Identify which cell holds the provided text, then report its (X, Y) central coordinate. 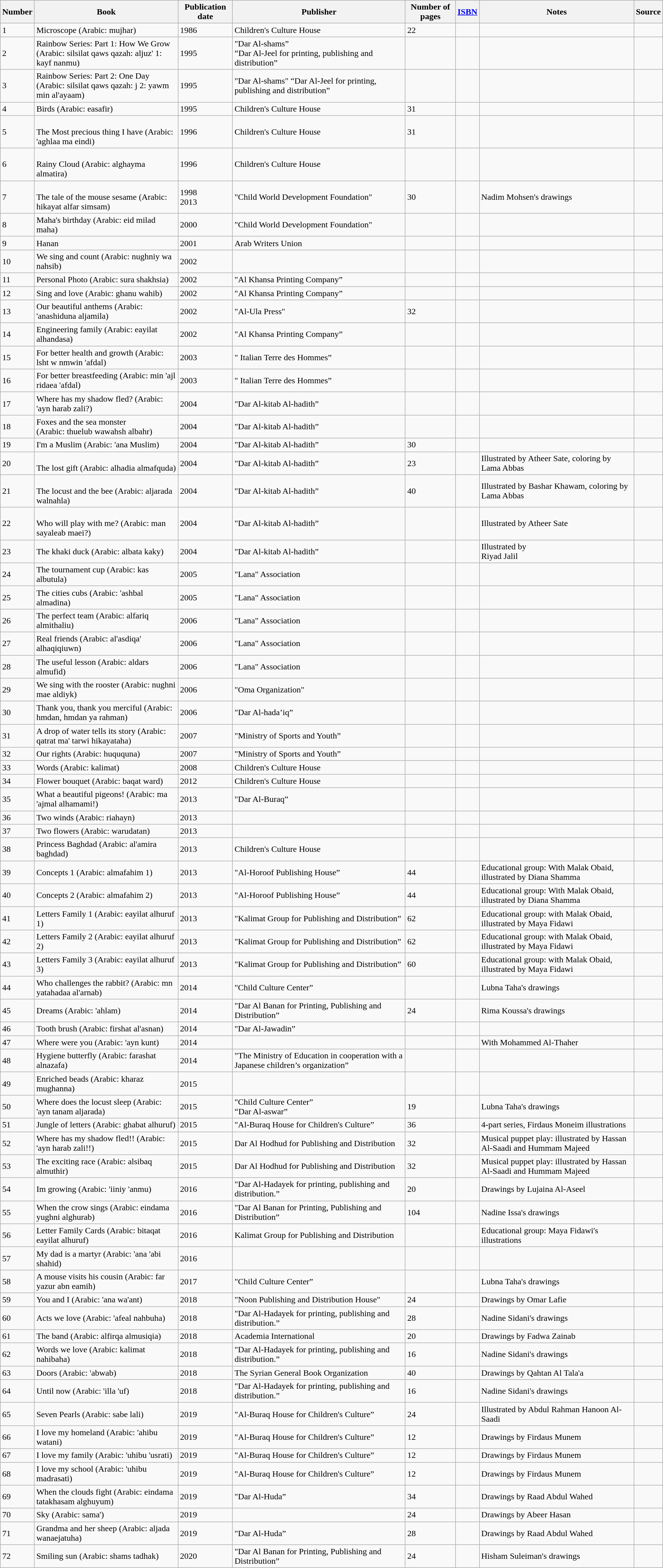
The useful lesson (Arabic: aldars almufid) (106, 667)
Doors (Arabic: 'abwab) (106, 1373)
2 (17, 53)
59 (17, 1300)
The perfect team (Arabic: alfariq almithaliu) (106, 621)
42 (17, 941)
Where were you (Arabic: 'ayn kunt) (106, 1042)
72 (17, 1556)
66 (17, 1437)
53 (17, 1166)
Birds (Arabic: easafir) (106, 109)
58 (17, 1281)
67 (17, 1455)
19982013 (205, 197)
1986 (205, 30)
47 (17, 1042)
Publisher (319, 12)
69 (17, 1497)
68 (17, 1473)
57 (17, 1258)
64 (17, 1391)
11 (17, 279)
71 (17, 1533)
17 (17, 404)
"Oma Organization" (319, 690)
6 (17, 164)
"The Ministry of Education in cooperation with a Japanese children’s organization” (319, 1060)
Concepts 1 (Arabic: almafahim 1) (106, 872)
Dreams (Arabic: 'ahlam) (106, 1011)
38 (17, 849)
Our beautiful anthems (Arabic: 'anashiduna aljamila) (106, 312)
39 (17, 872)
"Dar Al-Jawadin” (319, 1029)
A drop of water tells its story (Arabic: qatrat ma' tarwi hikayataha) (106, 736)
Personal Photo (Arabic: sura shakhsia) (106, 279)
Rainbow Series: Part 2: One Day(Arabic: silsilat qaws qazah: j 2: yawm min al'ayaam) (106, 86)
13 (17, 312)
Drawings by Abeer Hasan (557, 1515)
Hygiene butterfly (Arabic: farashat alnazafa) (106, 1060)
Illustrated byRiyad Jalil (557, 551)
Drawings by Omar Lafie (557, 1300)
Two flowers (Arabic: warudatan) (106, 831)
Where does the locust sleep (Arabic: 'ayn tanam aljarada) (106, 1106)
Number (17, 12)
Real friends (Arabic: al'asdiqa' alhaqiqiuwn) (106, 643)
14 (17, 334)
Nadine Issa's drawings (557, 1212)
For better breastfeeding (Arabic: min 'ajl ridaea 'afdal) (106, 380)
52 (17, 1143)
1 (17, 30)
Academia International (319, 1336)
The lost gift (Arabic: alhadia almafquda) (106, 463)
2012 (205, 781)
10 (17, 261)
The cities cubs (Arabic: 'ashbal almadina) (106, 597)
We sing and count (Arabic: nughniy wa nahsib) (106, 261)
"Dar Al-hada’iq” (319, 713)
I love my homeland (Arabic: 'ahibu watani) (106, 1437)
49 (17, 1084)
Seven Pearls (Arabic: sabe lali) (106, 1414)
21 (17, 491)
"Dar Al-shams" “Dar Al-Jeel for printing, publishing and distribution” (319, 86)
The locust and the bee (Arabic: aljarada walnahla) (106, 491)
Hanan (106, 243)
5 (17, 132)
Who will play with me? (Arabic: man sayaleab maei?) (106, 523)
Letters Family 1 (Arabic: eayilat alhuruf 1) (106, 918)
Princess Baghdad (Arabic: al'amira baghdad) (106, 849)
Notes (557, 12)
63 (17, 1373)
15 (17, 358)
Publication date (205, 12)
With Mohammed Al-Thaher (557, 1042)
Two winds (Arabic: riahayn) (106, 817)
Foxes and the sea monster(Arabic: thuelub wawahsh albahr) (106, 426)
My dad is a martyr (Arabic: 'ana 'abi shahid) (106, 1258)
50 (17, 1106)
65 (17, 1414)
Where has my shadow fled? (Arabic: 'ayn harab zali?) (106, 404)
56 (17, 1235)
4 (17, 109)
Number of pages (430, 12)
Maha's birthday (Arabic: eid milad maha) (106, 225)
Grandma and her sheep (Arabic: aljada wanaejatuha) (106, 1533)
"Dar Al-shams”“Dar Al-Jeel for printing, publishing and distribution” (319, 53)
Our rights (Arabic: huququna) (106, 754)
26 (17, 621)
Kalimat Group for Publishing and Distribution (319, 1235)
"Dar Al-Buraq” (319, 799)
Letter Family Cards (Arabic: bitaqat eayilat alhuruf) (106, 1235)
70 (17, 1515)
Source (648, 12)
104 (430, 1212)
3 (17, 86)
Until now (Arabic: 'illa 'uf) (106, 1391)
Illustrated by Bashar Khawam, coloring by Lama Abbas (557, 491)
Engineering family (Arabic: eayilat alhandasa) (106, 334)
You and I (Arabic: 'ana wa'ant) (106, 1300)
Enriched beads (Arabic: kharaz mughanna) (106, 1084)
9 (17, 243)
Im growing (Arabic: 'iiniy 'anmu) (106, 1189)
Drawings by Qahtan Al Tala'a (557, 1373)
33 (17, 768)
Illustrated by Abdul Rahman Hanoon Al-Saadi (557, 1414)
What a beautiful pigeons! (Arabic: ma 'ajmal alhamami!) (106, 799)
Rainy Cloud (Arabic: alghayma almatira) (106, 164)
Letters Family 2 (Arabic: eayilat alhuruf 2) (106, 941)
I love my school (Arabic: 'uhibu madrasati) (106, 1473)
Jungle of letters (Arabic: ghabat alhuruf) (106, 1125)
2020 (205, 1556)
For better health and growth (Arabic: lsht w nmwin 'afdal) (106, 358)
Concepts 2 (Arabic: almafahim 2) (106, 895)
Flower bouquet (Arabic: baqat ward) (106, 781)
"Noon Publishing and Distribution House" (319, 1300)
"Al-Ula Press" (319, 312)
54 (17, 1189)
2017 (205, 1281)
When the clouds fight (Arabic: eindama tatakhasam alghuyum) (106, 1497)
Thank you, thank you merciful (Arabic: hmdan, hmdan ya rahman) (106, 713)
Nadim Mohsen's drawings (557, 197)
I'm a Muslim (Arabic: 'ana Muslim) (106, 445)
41 (17, 918)
Smiling sun (Arabic: shams tadhak) (106, 1556)
Arab Writers Union (319, 243)
Illustrated by Atheer Sate (557, 523)
Book (106, 12)
Words we love (Arabic: kalimat nahibaha) (106, 1354)
27 (17, 643)
When the crow sings (Arabic: eindama yughni alghurab) (106, 1212)
A mouse visits his cousin (Arabic: far yazur abn eamih) (106, 1281)
Illustrated by Atheer Sate, coloring by Lama Abbas (557, 463)
2000 (205, 225)
The khaki duck (Arabic: albata kaky) (106, 551)
35 (17, 799)
The tale of the mouse sesame (Arabic: hikayat alfar simsam) (106, 197)
Sky (Arabic: sama') (106, 1515)
Letters Family 3 (Arabic: eayilat alhuruf 3) (106, 964)
55 (17, 1212)
51 (17, 1125)
Rainbow Series: Part 1: How We Grow(Arabic: silsilat qaws qazah: aljuz' 1: kayf nanmu) (106, 53)
Drawings by Fadwa Zainab (557, 1336)
48 (17, 1060)
2001 (205, 243)
The Most precious thing I have (Arabic: 'aghlaa ma eindi) (106, 132)
We sing with the rooster (Arabic: nughni mae aldiyk) (106, 690)
The band (Arabic: alfirqa almusiqia) (106, 1336)
8 (17, 225)
46 (17, 1029)
4-part series, Firdaus Moneim illustrations (557, 1125)
The exciting race (Arabic: alsibaq almuthir) (106, 1166)
2008 (205, 768)
Sing and love (Arabic: ghanu wahib) (106, 293)
I love my family (Arabic: 'uhibu 'usrati) (106, 1455)
"Child Culture Center”“Dar Al-aswar” (319, 1106)
Rima Koussa's drawings (557, 1011)
45 (17, 1011)
25 (17, 597)
61 (17, 1336)
37 (17, 831)
Acts we love (Arabic: 'afeal nahbuha) (106, 1318)
Drawings by Lujaina Al-Aseel (557, 1189)
ISBN (467, 12)
Words (Arabic: kalimat) (106, 768)
7 (17, 197)
Where has my shadow fled!! (Arabic: 'ayn harab zali!!) (106, 1143)
The Syrian General Book Organization (319, 1373)
18 (17, 426)
Microscope (Arabic: mujhar) (106, 30)
43 (17, 964)
Educational group: Maya Fidawi's illustrations (557, 1235)
Hisham Suleiman's drawings (557, 1556)
29 (17, 690)
The tournament cup (Arabic: kas albutula) (106, 574)
Tooth brush (Arabic: firshat al'asnan) (106, 1029)
Who challenges the rabbit? (Arabic: mn yatahadaa al'arnab) (106, 987)
